Identify which cell holds the provided text, then report its [x, y] central coordinate. 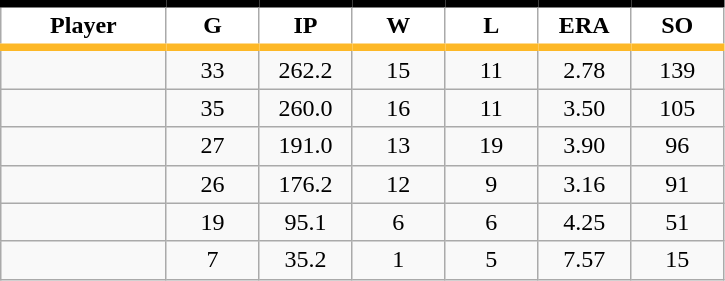
5 [492, 260]
96 [678, 146]
9 [492, 184]
91 [678, 184]
SO [678, 26]
33 [212, 68]
4.25 [584, 222]
1 [398, 260]
ERA [584, 26]
W [398, 26]
IP [306, 26]
3.50 [584, 108]
7.57 [584, 260]
95.1 [306, 222]
105 [678, 108]
7 [212, 260]
26 [212, 184]
176.2 [306, 184]
35.2 [306, 260]
51 [678, 222]
13 [398, 146]
262.2 [306, 68]
27 [212, 146]
2.78 [584, 68]
35 [212, 108]
191.0 [306, 146]
G [212, 26]
Player [84, 26]
16 [398, 108]
12 [398, 184]
L [492, 26]
3.16 [584, 184]
3.90 [584, 146]
139 [678, 68]
260.0 [306, 108]
